From the cell containing the given text, extract its center point as (X, Y) coordinate. 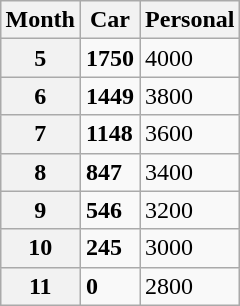
Personal (190, 20)
10 (40, 248)
546 (110, 210)
Month (40, 20)
1449 (110, 96)
3000 (190, 248)
3200 (190, 210)
8 (40, 172)
4000 (190, 58)
1148 (110, 134)
Car (110, 20)
2800 (190, 286)
3400 (190, 172)
5 (40, 58)
0 (110, 286)
3800 (190, 96)
6 (40, 96)
7 (40, 134)
847 (110, 172)
9 (40, 210)
245 (110, 248)
1750 (110, 58)
11 (40, 286)
3600 (190, 134)
